Return the (x, y) coordinate for the center point of the cell that contains the specified text.  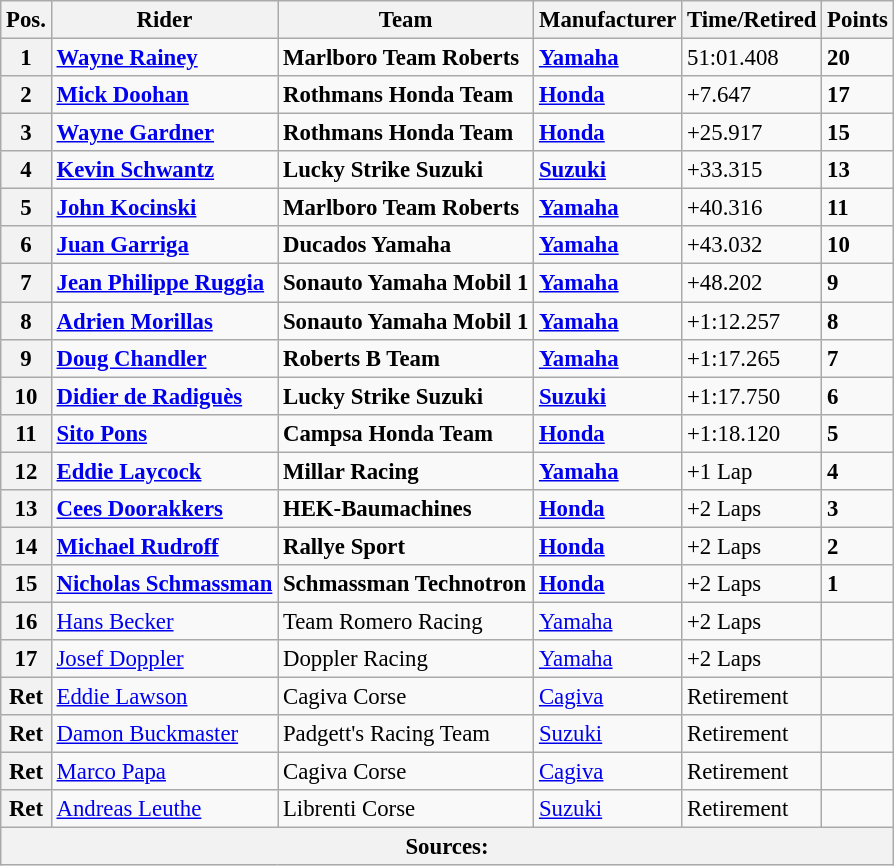
Eddie Laycock (164, 471)
Jean Philippe Ruggia (164, 283)
Damon Buckmaster (164, 734)
Campsa Honda Team (406, 433)
Doug Chandler (164, 358)
+25.917 (752, 133)
Manufacturer (608, 20)
Cees Doorakkers (164, 509)
Time/Retired (752, 20)
Rallye Sport (406, 546)
Hans Becker (164, 621)
Doppler Racing (406, 659)
+33.315 (752, 170)
Librenti Corse (406, 809)
Team Romero Racing (406, 621)
Team (406, 20)
+1:17.750 (752, 396)
Pos. (26, 20)
+40.316 (752, 208)
Schmassman Technotron (406, 584)
+1 Lap (752, 471)
Ducados Yamaha (406, 245)
Rider (164, 20)
HEK-Baumachines (406, 509)
Sito Pons (164, 433)
12 (26, 471)
Nicholas Schmassman (164, 584)
Josef Doppler (164, 659)
Marco Papa (164, 772)
Michael Rudroff (164, 546)
Padgett's Racing Team (406, 734)
Kevin Schwantz (164, 170)
Andreas Leuthe (164, 809)
+1:17.265 (752, 358)
+1:12.257 (752, 321)
51:01.408 (752, 58)
20 (858, 58)
Millar Racing (406, 471)
+7.647 (752, 95)
16 (26, 621)
Juan Garriga (164, 245)
Sources: (447, 847)
Adrien Morillas (164, 321)
Points (858, 20)
Didier de Radiguès (164, 396)
Wayne Rainey (164, 58)
Mick Doohan (164, 95)
Roberts B Team (406, 358)
+48.202 (752, 283)
Eddie Lawson (164, 697)
John Kocinski (164, 208)
Wayne Gardner (164, 133)
14 (26, 546)
+43.032 (752, 245)
+1:18.120 (752, 433)
